Find where the given text appears and provide that cell's center as [x, y] coordinate. 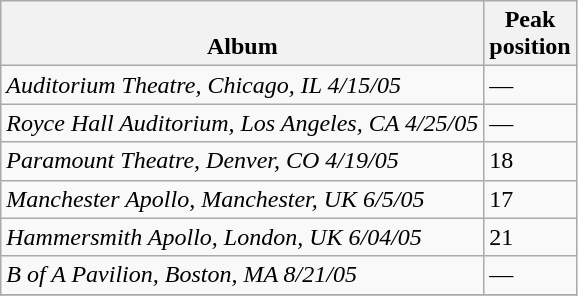
B of A Pavilion, Boston, MA 8/21/05 [242, 275]
Peakposition [530, 34]
Manchester Apollo, Manchester, UK 6/5/05 [242, 199]
18 [530, 161]
Hammersmith Apollo, London, UK 6/04/05 [242, 237]
Auditorium Theatre, Chicago, IL 4/15/05 [242, 85]
Album [242, 34]
17 [530, 199]
Paramount Theatre, Denver, CO 4/19/05 [242, 161]
Royce Hall Auditorium, Los Angeles, CA 4/25/05 [242, 123]
21 [530, 237]
